Search for the cell housing the specified text and yield its [x, y] center coordinate. 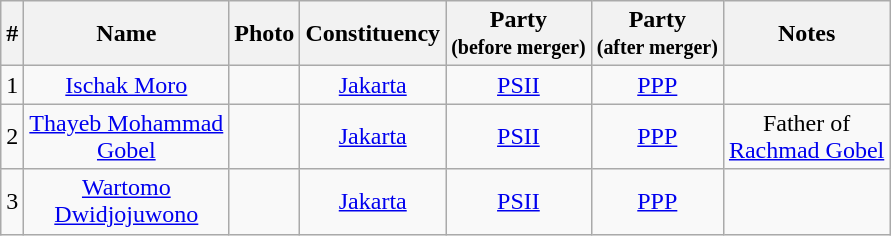
1 [12, 85]
# [12, 34]
Name [126, 34]
Father ofRachmad Gobel [806, 136]
Photo [264, 34]
Constituency [373, 34]
Party(before merger) [519, 34]
WartomoDwidjojuwono [126, 202]
2 [12, 136]
Party(after merger) [657, 34]
Notes [806, 34]
3 [12, 202]
Thayeb MohammadGobel [126, 136]
Ischak Moro [126, 85]
